Provide the [x, y] coordinate of the cell's center where the given text is located.  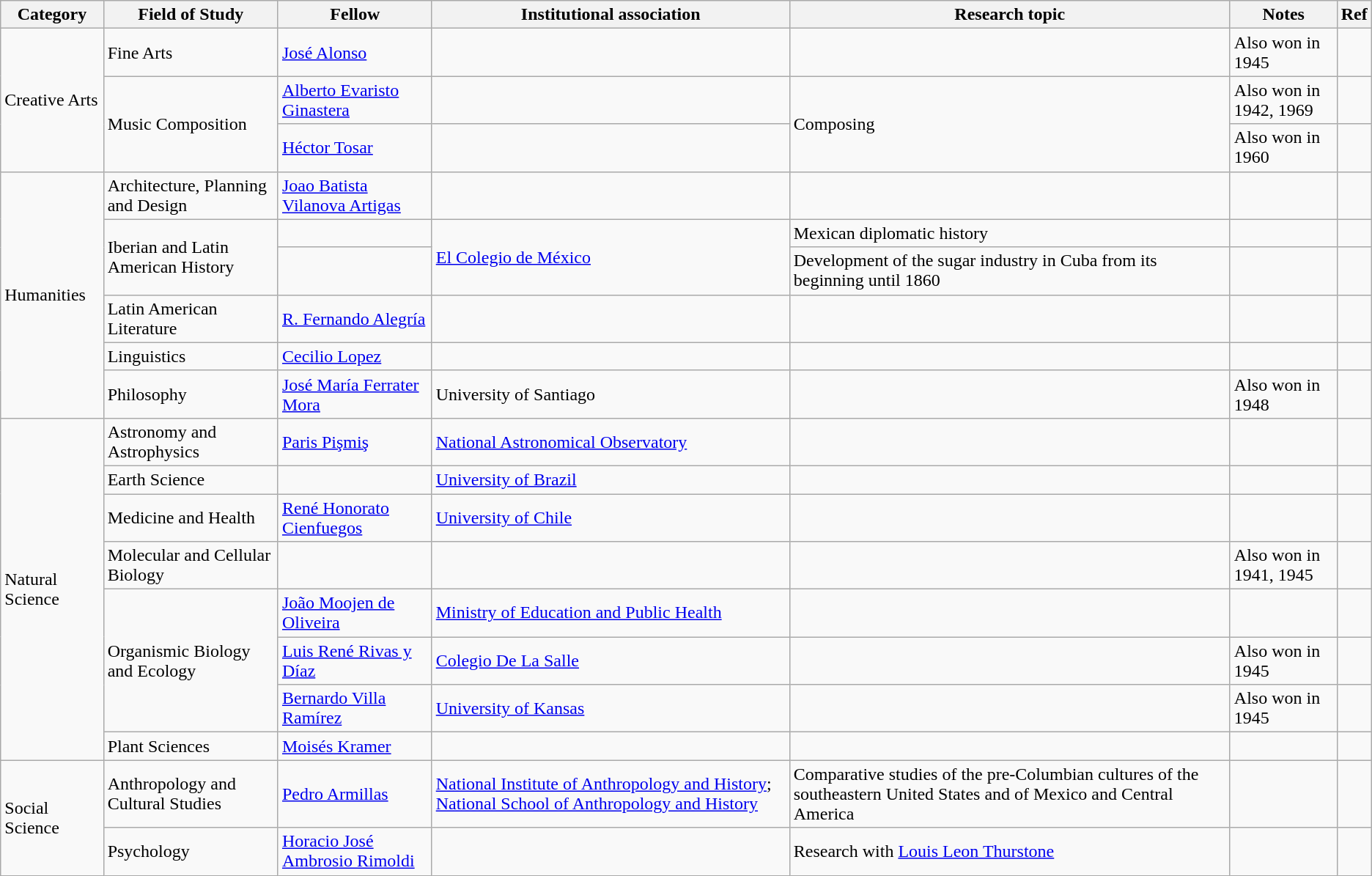
Moisés Kramer [355, 746]
Also won in 1948 [1283, 394]
Colegio De La Salle [611, 661]
Paris Pişmiş [355, 441]
Joao Batista Vilanova Artigas [355, 195]
University of Brazil [611, 479]
José Alonso [355, 53]
Institutional association [611, 15]
University of Santiago [611, 394]
René Honorato Cienfuegos [355, 518]
Pedro Armillas [355, 794]
University of Chile [611, 518]
Humanities [52, 295]
El Colegio de México [611, 257]
Composing [1010, 124]
Philosophy [191, 394]
José María Ferrater Mora [355, 394]
Category [52, 15]
National Institute of Anthropology and History; National School of Anthropology and History [611, 794]
University of Kansas [611, 708]
Organismic Biology and Ecology [191, 661]
Mexican diplomatic history [1010, 233]
Comparative studies of the pre-Columbian cultures of the southeastern United States and of Mexico and Central America [1010, 794]
Also won in 1941, 1945 [1283, 566]
R. Fernando Alegría [355, 318]
Creative Arts [52, 100]
Héctor Tosar [355, 148]
Molecular and Cellular Biology [191, 566]
Field of Study [191, 15]
Research with Louis Leon Thurstone [1010, 852]
Anthropology and Cultural Studies [191, 794]
Iberian and Latin American History [191, 257]
Medicine and Health [191, 518]
Research topic [1010, 15]
Also won in 1942, 1969 [1283, 100]
Also won in 1960 [1283, 148]
Development of the sugar industry in Cuba from its beginning until 1860 [1010, 271]
Notes [1283, 15]
Cecilio Lopez [355, 356]
Social Science [52, 818]
Fine Arts [191, 53]
Luis René Rivas y Díaz [355, 661]
Latin American Literature [191, 318]
Plant Sciences [191, 746]
Natural Science [52, 589]
Architecture, Planning and Design [191, 195]
Horacio José Ambrosio Rimoldi [355, 852]
Ref [1354, 15]
Ministry of Education and Public Health [611, 613]
Astronomy and Astrophysics [191, 441]
Fellow [355, 15]
National Astronomical Observatory [611, 441]
Alberto Evaristo Ginastera [355, 100]
Music Composition [191, 124]
Bernardo Villa Ramírez [355, 708]
João Moojen de Oliveira [355, 613]
Linguistics [191, 356]
Earth Science [191, 479]
Psychology [191, 852]
